Output the [X, Y] coordinate of the center of the cell containing the given text.  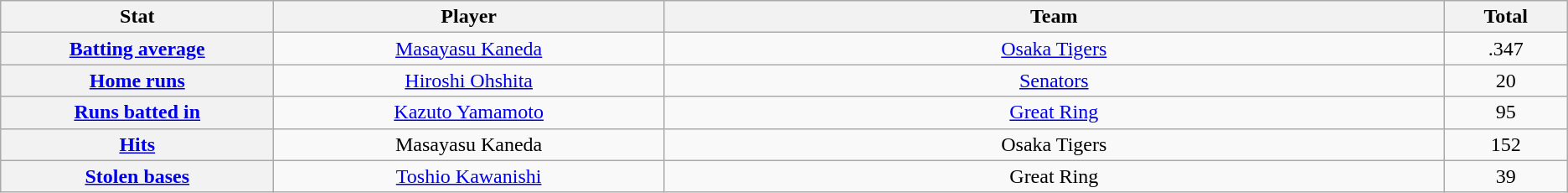
20 [1506, 81]
Runs batted in [137, 112]
Home runs [137, 81]
Batting average [137, 49]
Team [1055, 17]
Player [469, 17]
152 [1506, 144]
Stolen bases [137, 176]
39 [1506, 176]
Senators [1055, 81]
Hits [137, 144]
Kazuto Yamamoto [469, 112]
.347 [1506, 49]
95 [1506, 112]
Total [1506, 17]
Toshio Kawanishi [469, 176]
Hiroshi Ohshita [469, 81]
Stat [137, 17]
